Capture the cell that displays the provided text and extract its [X, Y] central coordinate. 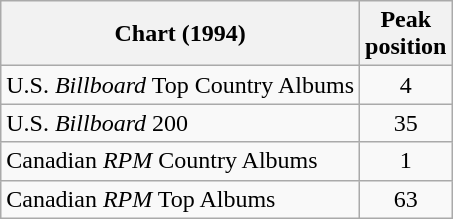
4 [406, 85]
Chart (1994) [180, 34]
Peakposition [406, 34]
Canadian RPM Country Albums [180, 161]
Canadian RPM Top Albums [180, 199]
U.S. Billboard 200 [180, 123]
1 [406, 161]
35 [406, 123]
U.S. Billboard Top Country Albums [180, 85]
63 [406, 199]
